Capture the cell that displays the provided text and extract its [X, Y] central coordinate. 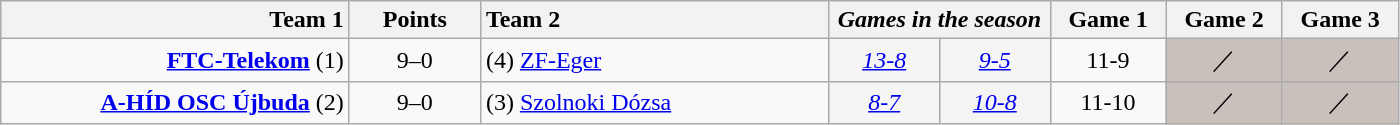
8-7 [884, 102]
Team 1 [176, 20]
Game 3 [1340, 20]
Games in the season [940, 20]
Game 2 [1224, 20]
Team 2 [654, 20]
Game 1 [1108, 20]
Points [414, 20]
(3) Szolnoki Dózsa [654, 102]
9-5 [994, 60]
11-10 [1108, 102]
10-8 [994, 102]
11-9 [1108, 60]
(4) ZF-Eger [654, 60]
13-8 [884, 60]
FTC-Telekom (1) [176, 60]
A-HÍD OSC Újbuda (2) [176, 102]
